Return the [X, Y] coordinate for the center point of the cell that contains the specified text.  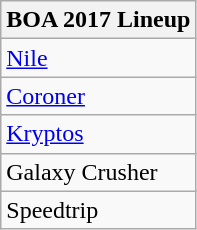
Speedtrip [98, 210]
BOA 2017 Lineup [98, 20]
Kryptos [98, 134]
Coroner [98, 96]
Nile [98, 58]
Galaxy Crusher [98, 172]
